From the cell containing the given text, extract its center point as (X, Y) coordinate. 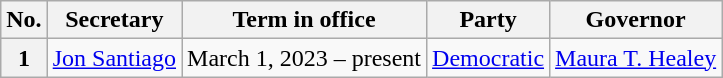
March 1, 2023 – present (304, 58)
1 (24, 58)
Democratic (488, 58)
No. (24, 20)
Party (488, 20)
Secretary (114, 20)
Term in office (304, 20)
Jon Santiago (114, 58)
Maura T. Healey (636, 58)
Governor (636, 20)
